Find where the given text appears and provide that cell's center as [x, y] coordinate. 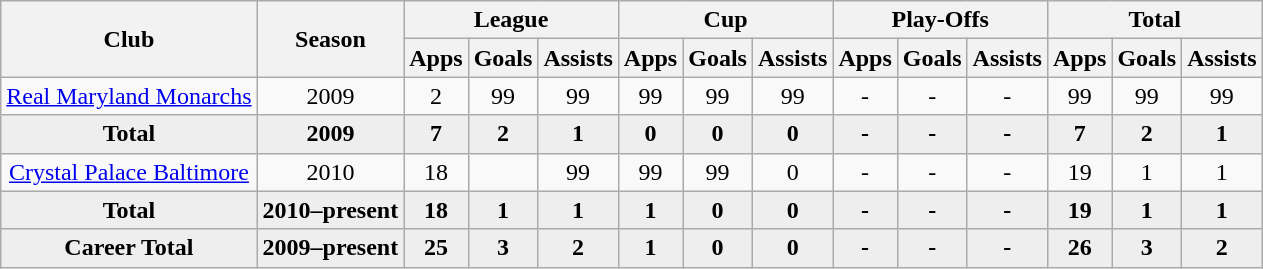
Club [129, 39]
Crystal Palace Baltimore [129, 172]
Career Total [129, 248]
26 [1079, 248]
2009–present [330, 248]
Real Maryland Monarchs [129, 96]
Play-Offs [940, 20]
2010–present [330, 210]
Season [330, 39]
Cup [726, 20]
2010 [330, 172]
League [512, 20]
25 [436, 248]
